Return the [X, Y] coordinate for the center point of the cell that contains the specified text.  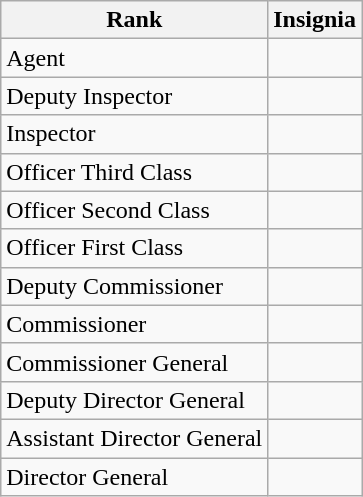
Director General [134, 477]
Deputy Commissioner [134, 286]
Officer Second Class [134, 210]
Deputy Inspector [134, 96]
Inspector [134, 134]
Commissioner [134, 324]
Commissioner General [134, 362]
Officer Third Class [134, 172]
Officer First Class [134, 248]
Assistant Director General [134, 438]
Rank [134, 20]
Insignia [315, 20]
Agent [134, 58]
Deputy Director General [134, 400]
